Locate the cell with the specified text and output its (x, y) center coordinate. 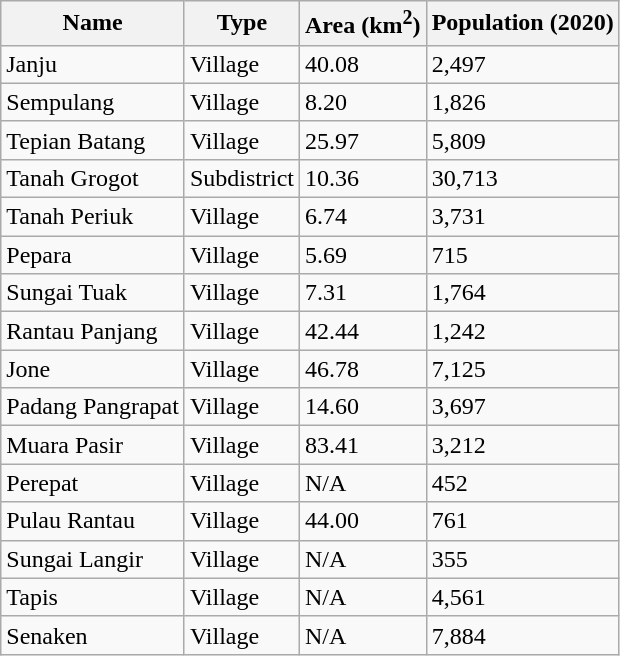
5,809 (522, 140)
Tapis (93, 597)
42.44 (364, 331)
Subdistrict (242, 178)
Rantau Panjang (93, 331)
Area (km2) (364, 24)
355 (522, 559)
6.74 (364, 217)
2,497 (522, 64)
Jone (93, 369)
10.36 (364, 178)
Janju (93, 64)
Tanah Grogot (93, 178)
Pulau Rantau (93, 521)
25.97 (364, 140)
Name (93, 24)
14.60 (364, 407)
40.08 (364, 64)
452 (522, 483)
Sempulang (93, 102)
44.00 (364, 521)
7,125 (522, 369)
7,884 (522, 635)
Tanah Periuk (93, 217)
Senaken (93, 635)
761 (522, 521)
7.31 (364, 293)
3,731 (522, 217)
5.69 (364, 255)
Padang Pangrapat (93, 407)
Muara Pasir (93, 445)
1,826 (522, 102)
Perepat (93, 483)
715 (522, 255)
Sungai Tuak (93, 293)
4,561 (522, 597)
30,713 (522, 178)
3,212 (522, 445)
Type (242, 24)
Population (2020) (522, 24)
3,697 (522, 407)
1,764 (522, 293)
46.78 (364, 369)
8.20 (364, 102)
Sungai Langir (93, 559)
Tepian Batang (93, 140)
83.41 (364, 445)
1,242 (522, 331)
Pepara (93, 255)
